For the text-containing cell, return its midpoint in (X, Y) coordinate format. 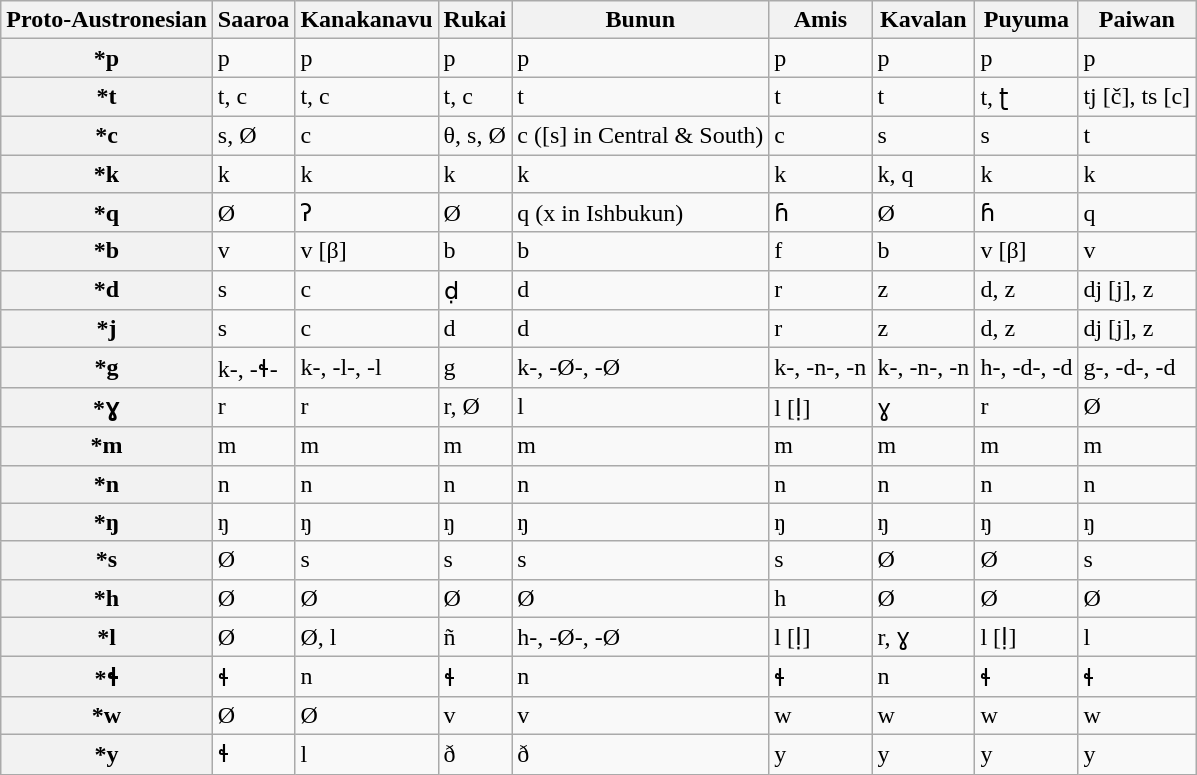
t, ʈ (1026, 97)
h (820, 598)
*b (107, 251)
r, Ø (475, 407)
*ɬ (107, 677)
*p (107, 58)
*t (107, 97)
*m (107, 446)
ʔ (366, 213)
k-, -ɬ- (254, 368)
g-, -d-, -d (1137, 368)
*l (107, 637)
*n (107, 484)
*d (107, 290)
Kanakanavu (366, 20)
*q (107, 213)
c ([s] in Central & South) (640, 135)
h-, -Ø-, -Ø (640, 637)
*ŋ (107, 522)
ḍ (475, 290)
*ɣ (107, 407)
q (x in Ishbukun) (640, 213)
*c (107, 135)
h-, -d-, -d (1026, 368)
*s (107, 560)
s, Ø (254, 135)
Saaroa (254, 20)
ɣ (924, 407)
Ø, l (366, 637)
*y (107, 754)
k, q (924, 173)
tj [č], ts [c] (1137, 97)
k-, -Ø-, -Ø (640, 368)
Paiwan (1137, 20)
*k (107, 173)
g (475, 368)
Proto-Austronesian (107, 20)
Puyuma (1026, 20)
Rukai (475, 20)
Kavalan (924, 20)
ñ (475, 637)
Amis (820, 20)
*h (107, 598)
f (820, 251)
r, ɣ (924, 637)
k-, -l-, -l (366, 368)
*j (107, 329)
θ, s, Ø (475, 135)
q (1137, 213)
*w (107, 715)
*g (107, 368)
Bunun (640, 20)
